Capture the cell that displays the provided text and extract its [X, Y] central coordinate. 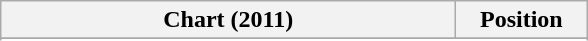
Position [522, 20]
Chart (2011) [228, 20]
